From the cell containing the given text, extract its center point as [x, y] coordinate. 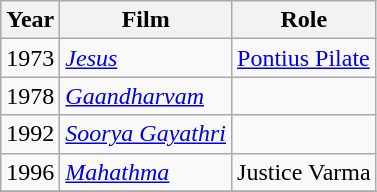
Soorya Gayathri [146, 134]
1992 [30, 134]
Jesus [146, 58]
Year [30, 20]
Pontius Pilate [304, 58]
Gaandharvam [146, 96]
1996 [30, 172]
Film [146, 20]
Justice Varma [304, 172]
1978 [30, 96]
1973 [30, 58]
Mahathma [146, 172]
Role [304, 20]
